Output the (x, y) coordinate of the center of the cell containing the given text.  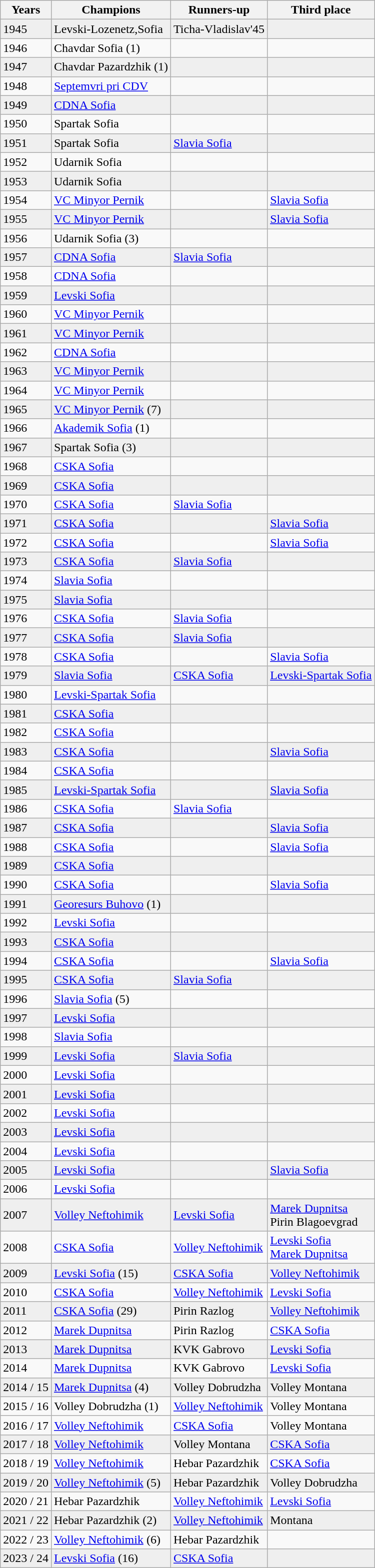
Marek Dupnitsa Pirin Blagoevgrad (321, 1215)
2000 (26, 1075)
2006 (26, 1189)
1966 (26, 428)
1992 (26, 923)
Levski Sofia (16) (111, 1559)
1985 (26, 789)
1995 (26, 980)
2017 / 18 (26, 1444)
Marek Dupnitsa (4) (111, 1387)
2005 (26, 1170)
Volley Dobrudzha (1) (111, 1406)
Levski Sofia (15) (111, 1273)
Levski-Lozenetz,Sofia (111, 29)
Hebar Pazardzhik (2) (111, 1521)
1957 (26, 257)
1989 (26, 866)
2013 (26, 1349)
2002 (26, 1113)
1972 (26, 542)
Champions (111, 10)
1988 (26, 847)
1979 (26, 676)
Ticha-Vladislav'45 (219, 29)
1999 (26, 1056)
Montana (321, 1521)
1987 (26, 827)
1950 (26, 124)
1993 (26, 942)
Chavdar Sofia (1) (111, 48)
1965 (26, 409)
1998 (26, 1037)
1973 (26, 562)
1946 (26, 48)
1980 (26, 695)
2015 / 16 (26, 1406)
2018 / 19 (26, 1463)
1982 (26, 733)
1949 (26, 105)
1996 (26, 999)
1971 (26, 523)
Georesurs Buhovo (1) (111, 904)
1952 (26, 162)
2012 (26, 1330)
1981 (26, 714)
2022 / 23 (26, 1540)
2008 (26, 1247)
2007 (26, 1215)
Spartak Sofia (3) (111, 447)
1967 (26, 447)
Volley Neftohimik (5) (111, 1483)
1960 (26, 314)
2001 (26, 1094)
1958 (26, 276)
1991 (26, 904)
1956 (26, 238)
2014 / 15 (26, 1387)
1975 (26, 600)
1983 (26, 752)
1959 (26, 295)
1948 (26, 86)
1977 (26, 638)
1978 (26, 657)
2010 (26, 1292)
Chavdar Pazardzhik (1) (111, 67)
1954 (26, 200)
Runners-up (219, 10)
1945 (26, 29)
Udarnik Sofia (3) (111, 238)
2023 / 24 (26, 1559)
Akademik Sofia (1) (111, 428)
2004 (26, 1151)
1964 (26, 390)
1955 (26, 219)
Years (26, 10)
1968 (26, 466)
1962 (26, 352)
1963 (26, 371)
1976 (26, 619)
2014 (26, 1368)
Septemvri pri CDV (111, 86)
2019 / 20 (26, 1483)
1997 (26, 1018)
2021 / 22 (26, 1521)
Third place (321, 10)
2011 (26, 1311)
1990 (26, 885)
1961 (26, 333)
2009 (26, 1273)
Volley Neftohimik (6) (111, 1540)
1951 (26, 143)
VC Minyor Pernik (7) (111, 409)
1994 (26, 961)
1947 (26, 67)
Levski SofiaMarek Dupnitsa (321, 1247)
2016 / 17 (26, 1425)
1970 (26, 504)
1974 (26, 581)
Slavia Sofia (5) (111, 999)
2003 (26, 1132)
1969 (26, 485)
1986 (26, 808)
1984 (26, 771)
2020 / 21 (26, 1502)
1953 (26, 181)
CSKA Sofia (29) (111, 1311)
